Find where the given text appears and provide that cell's center as (X, Y) coordinate. 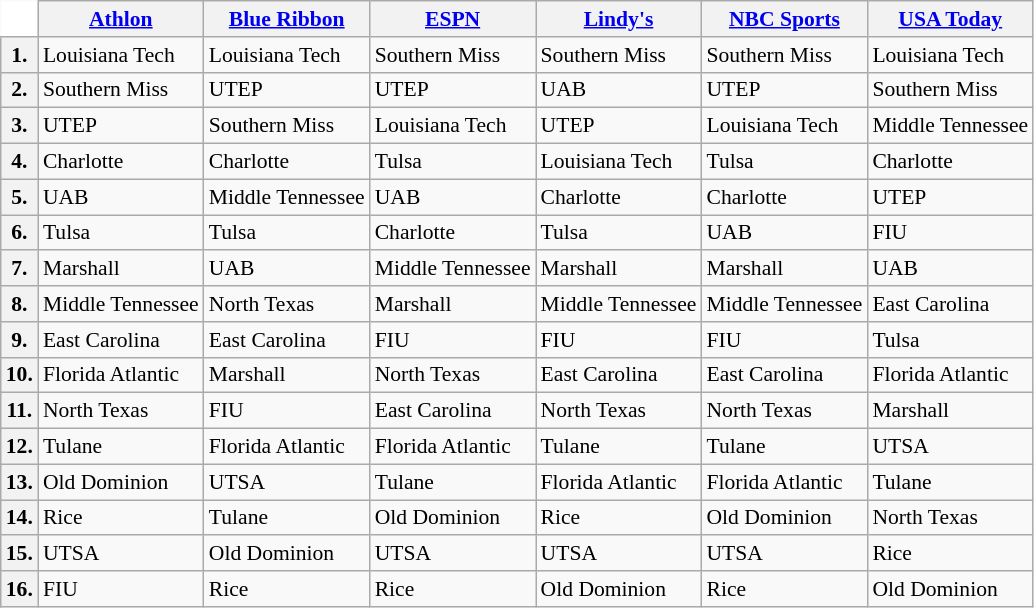
Blue Ribbon (287, 19)
13. (20, 482)
1. (20, 55)
6. (20, 233)
12. (20, 447)
2. (20, 90)
ESPN (453, 19)
NBC Sports (784, 19)
10. (20, 375)
14. (20, 518)
3. (20, 126)
15. (20, 554)
4. (20, 162)
Lindy's (619, 19)
9. (20, 340)
Athlon (121, 19)
11. (20, 411)
16. (20, 589)
7. (20, 269)
8. (20, 304)
USA Today (950, 19)
5. (20, 197)
